Identify which cell holds the provided text, then report its [x, y] central coordinate. 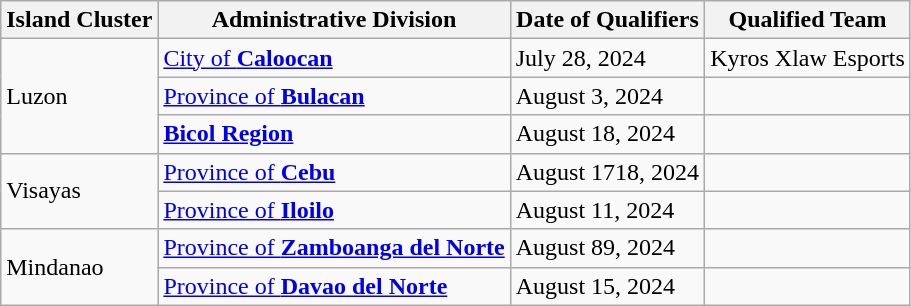
Administrative Division [334, 20]
Visayas [80, 191]
Province of Davao del Norte [334, 286]
August 11, 2024 [607, 210]
Province of Cebu [334, 172]
Province of Bulacan [334, 96]
Kyros Xlaw Esports [808, 58]
Province of Iloilo [334, 210]
Mindanao [80, 267]
City of Caloocan [334, 58]
Island Cluster [80, 20]
July 28, 2024 [607, 58]
Bicol Region [334, 134]
August 18, 2024 [607, 134]
Qualified Team [808, 20]
Date of Qualifiers [607, 20]
August 1718, 2024 [607, 172]
August 15, 2024 [607, 286]
Province of Zamboanga del Norte [334, 248]
Luzon [80, 96]
August 3, 2024 [607, 96]
August 89, 2024 [607, 248]
